Locate the cell with the specified text and output its (x, y) center coordinate. 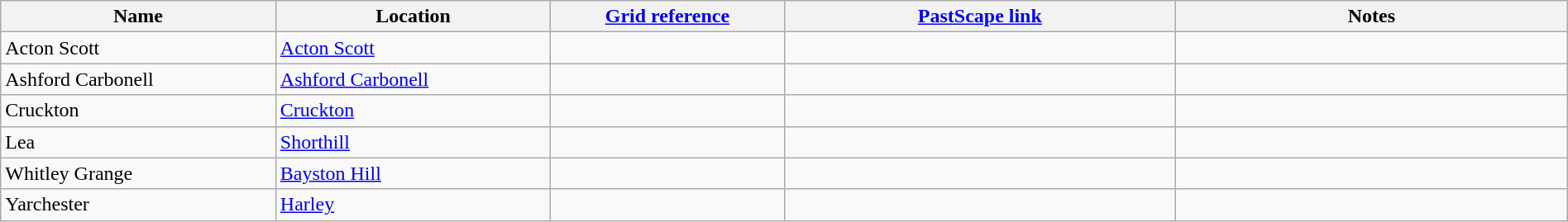
Shorthill (414, 142)
Notes (1372, 17)
Lea (139, 142)
Whitley Grange (139, 173)
Bayston Hill (414, 173)
Location (414, 17)
Yarchester (139, 205)
Grid reference (667, 17)
PastScape link (980, 17)
Harley (414, 205)
Name (139, 17)
